Search for the cell housing the specified text and yield its [X, Y] center coordinate. 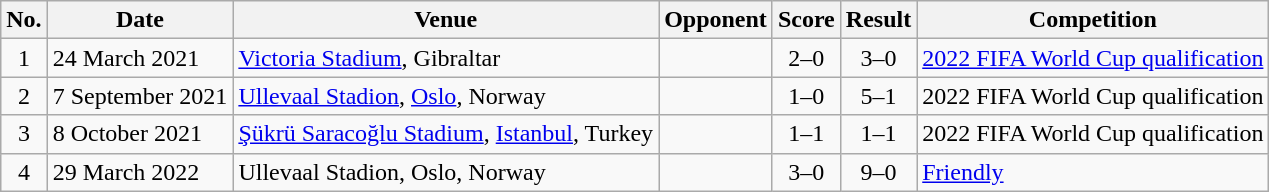
24 March 2021 [140, 58]
No. [24, 20]
5–1 [878, 96]
2 [24, 96]
4 [24, 172]
Score [806, 20]
1–0 [806, 96]
1 [24, 58]
Opponent [716, 20]
Venue [446, 20]
29 March 2022 [140, 172]
Competition [1093, 20]
2–0 [806, 58]
Friendly [1093, 172]
9–0 [878, 172]
Result [878, 20]
7 September 2021 [140, 96]
3 [24, 134]
Şükrü Saracoğlu Stadium, Istanbul, Turkey [446, 134]
Date [140, 20]
Victoria Stadium, Gibraltar [446, 58]
8 October 2021 [140, 134]
